Determine the (x, y) coordinate at the center of the cell enclosing the given text.  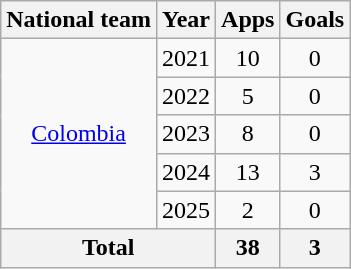
2 (248, 210)
National team (79, 20)
Colombia (79, 134)
2023 (186, 134)
10 (248, 58)
13 (248, 172)
Year (186, 20)
2025 (186, 210)
Goals (315, 20)
Apps (248, 20)
2022 (186, 96)
38 (248, 248)
Total (108, 248)
2024 (186, 172)
5 (248, 96)
2021 (186, 58)
8 (248, 134)
